Extract the (X, Y) coordinate from the center of the cell holding the provided text.  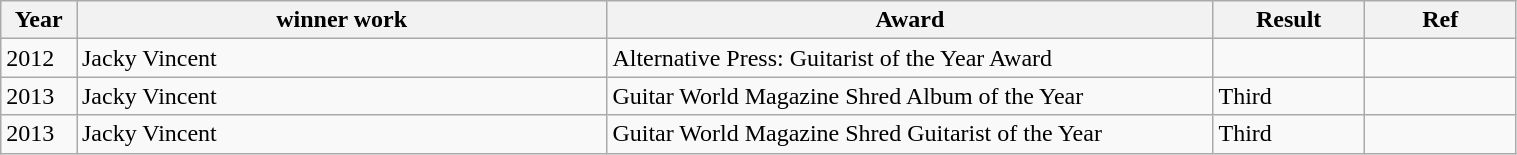
Result (1289, 20)
winner work (341, 20)
Alternative Press: Guitarist of the Year Award (910, 58)
Award (910, 20)
Year (39, 20)
Guitar World Magazine Shred Album of the Year (910, 96)
Guitar World Magazine Shred Guitarist of the Year (910, 134)
Ref (1440, 20)
2012 (39, 58)
